Pinpoint the cell where the given text exists, returning its (x, y) midpoint coordinate. 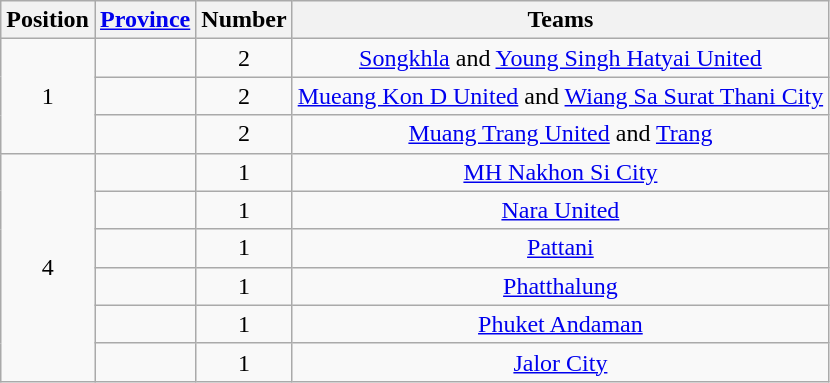
Mueang Kon D United and Wiang Sa Surat Thani City (560, 96)
Number (244, 20)
Songkhla and Young Singh Hatyai United (560, 58)
Teams (560, 20)
Position (48, 20)
Phuket Andaman (560, 324)
Jalor City (560, 362)
Muang Trang United and Trang (560, 134)
Pattani (560, 248)
Nara United (560, 210)
4 (48, 267)
Province (144, 20)
MH Nakhon Si City (560, 172)
Phatthalung (560, 286)
